Search for the cell housing the specified text and yield its [x, y] center coordinate. 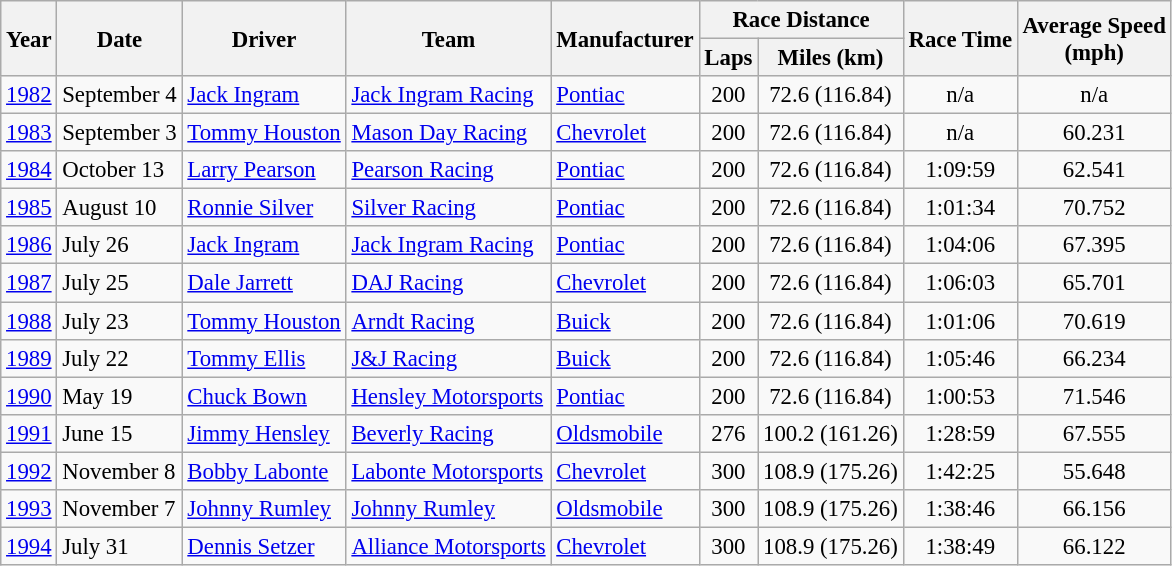
Jimmy Hensley [264, 433]
May 19 [120, 396]
November 8 [120, 471]
Laps [728, 58]
Dennis Setzer [264, 546]
1985 [29, 208]
71.546 [1094, 396]
DAJ Racing [448, 283]
276 [728, 433]
August 10 [120, 208]
1984 [29, 170]
70.752 [1094, 208]
1992 [29, 471]
Date [120, 38]
1:00:53 [960, 396]
1:01:34 [960, 208]
1991 [29, 433]
Dale Jarrett [264, 283]
55.648 [1094, 471]
60.231 [1094, 133]
Year [29, 38]
Arndt Racing [448, 321]
Beverly Racing [448, 433]
Tommy Ellis [264, 358]
100.2 (161.26) [830, 433]
Manufacturer [625, 38]
1:38:49 [960, 546]
Labonte Motorsports [448, 471]
July 31 [120, 546]
July 25 [120, 283]
1:09:59 [960, 170]
Pearson Racing [448, 170]
October 13 [120, 170]
Alliance Motorsports [448, 546]
Larry Pearson [264, 170]
September 3 [120, 133]
Ronnie Silver [264, 208]
1:06:03 [960, 283]
67.555 [1094, 433]
1:42:25 [960, 471]
Chuck Bown [264, 396]
June 15 [120, 433]
1:01:06 [960, 321]
Race Time [960, 38]
1:38:46 [960, 509]
July 26 [120, 245]
Race Distance [801, 20]
November 7 [120, 509]
Miles (km) [830, 58]
1990 [29, 396]
Hensley Motorsports [448, 396]
July 22 [120, 358]
Average Speed(mph) [1094, 38]
Mason Day Racing [448, 133]
65.701 [1094, 283]
66.156 [1094, 509]
66.234 [1094, 358]
September 4 [120, 95]
Silver Racing [448, 208]
1993 [29, 509]
1994 [29, 546]
J&J Racing [448, 358]
Bobby Labonte [264, 471]
1989 [29, 358]
1:28:59 [960, 433]
1986 [29, 245]
67.395 [1094, 245]
1988 [29, 321]
70.619 [1094, 321]
1982 [29, 95]
1:05:46 [960, 358]
Driver [264, 38]
1983 [29, 133]
July 23 [120, 321]
1987 [29, 283]
1:04:06 [960, 245]
62.541 [1094, 170]
66.122 [1094, 546]
Team [448, 38]
